Search for the cell housing the specified text and yield its (X, Y) center coordinate. 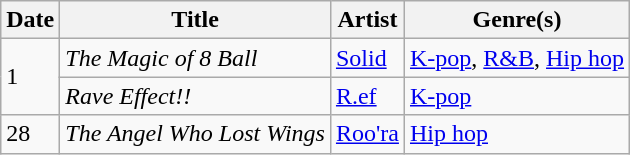
Solid (367, 58)
Title (196, 20)
28 (30, 134)
Roo'ra (367, 134)
Rave Effect!! (196, 96)
R.ef (367, 96)
K-pop (516, 96)
The Angel Who Lost Wings (196, 134)
Genre(s) (516, 20)
K-pop, R&B, Hip hop (516, 58)
The Magic of 8 Ball (196, 58)
1 (30, 77)
Date (30, 20)
Hip hop (516, 134)
Artist (367, 20)
